Scan for the cell matching the given text and deliver its (X, Y) coordinate at center. 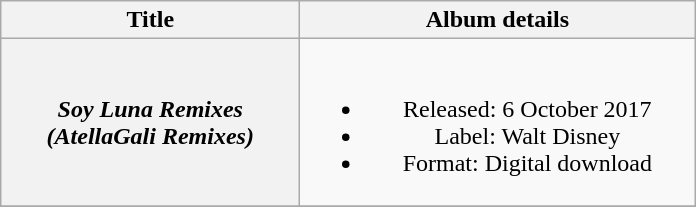
Soy Luna Remixes (AtellaGali Remixes) (150, 122)
Album details (498, 20)
Released: 6 October 2017Label: Walt DisneyFormat: Digital download (498, 122)
Title (150, 20)
